Scan for the cell matching the given text and deliver its [x, y] coordinate at center. 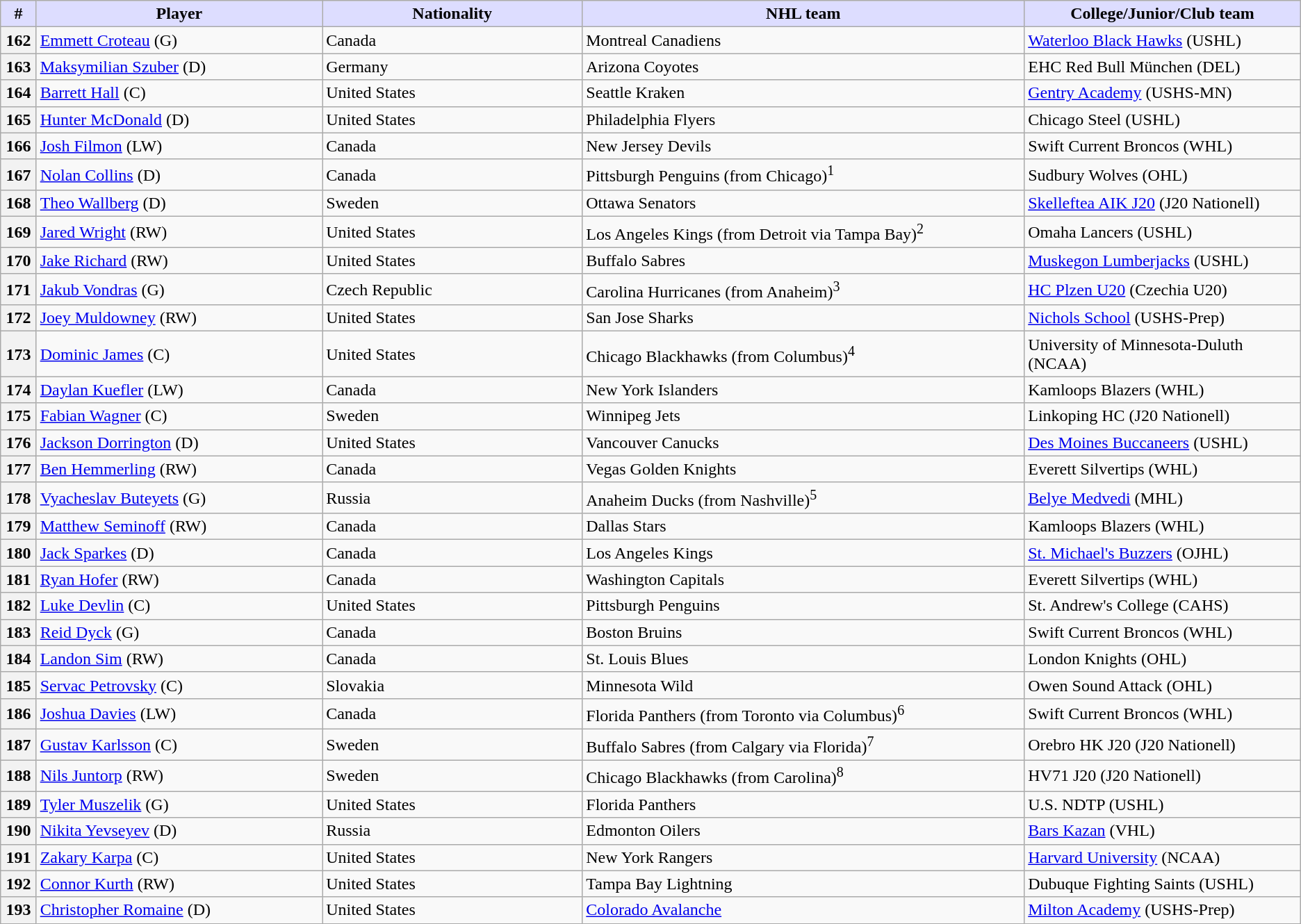
Fabian Wagner (C) [179, 416]
New York Rangers [803, 857]
Jake Richard (RW) [179, 261]
186 [18, 714]
New York Islanders [803, 390]
Colorado Avalanche [803, 910]
Player [179, 14]
163 [18, 67]
Vancouver Canucks [803, 443]
180 [18, 553]
HC Plzen U20 (Czechia U20) [1163, 289]
HV71 J20 (J20 Nationell) [1163, 775]
Dallas Stars [803, 527]
Landon Sim (RW) [179, 659]
181 [18, 579]
Reid Dyck (G) [179, 632]
St. Michael's Buzzers (OJHL) [1163, 553]
Pittsburgh Penguins (from Chicago)1 [803, 175]
Winnipeg Jets [803, 416]
190 [18, 831]
Hunter McDonald (D) [179, 119]
170 [18, 261]
Servac Petrovsky (C) [179, 685]
162 [18, 40]
St. Andrew's College (CAHS) [1163, 606]
Ottawa Senators [803, 204]
184 [18, 659]
183 [18, 632]
Daylan Kuefler (LW) [179, 390]
College/Junior/Club team [1163, 14]
Tyler Muszelik (G) [179, 805]
Muskegon Lumberjacks (USHL) [1163, 261]
Harvard University (NCAA) [1163, 857]
Zakary Karpa (C) [179, 857]
185 [18, 685]
167 [18, 175]
165 [18, 119]
U.S. NDTP (USHL) [1163, 805]
Barrett Hall (C) [179, 93]
Philadelphia Flyers [803, 119]
Montreal Canadiens [803, 40]
NHL team [803, 14]
Florida Panthers (from Toronto via Columbus)6 [803, 714]
Emmett Croteau (G) [179, 40]
Jakub Vondras (G) [179, 289]
St. Louis Blues [803, 659]
Gentry Academy (USHS-MN) [1163, 93]
Jack Sparkes (D) [179, 553]
188 [18, 775]
Bars Kazan (VHL) [1163, 831]
Dominic James (C) [179, 354]
Florida Panthers [803, 805]
Anaheim Ducks (from Nashville)5 [803, 497]
Milton Academy (USHS-Prep) [1163, 910]
Connor Kurth (RW) [179, 884]
Chicago Blackhawks (from Carolina)8 [803, 775]
164 [18, 93]
Nationality [452, 14]
Buffalo Sabres [803, 261]
Omaha Lancers (USHL) [1163, 232]
174 [18, 390]
172 [18, 318]
Chicago Blackhawks (from Columbus)4 [803, 354]
Matthew Seminoff (RW) [179, 527]
Edmonton Oilers [803, 831]
Joey Muldowney (RW) [179, 318]
Gustav Karlsson (C) [179, 745]
Luke Devlin (C) [179, 606]
Waterloo Black Hawks (USHL) [1163, 40]
192 [18, 884]
Boston Bruins [803, 632]
187 [18, 745]
175 [18, 416]
San Jose Sharks [803, 318]
171 [18, 289]
London Knights (OHL) [1163, 659]
Vyacheslav Buteyets (G) [179, 497]
Nolan Collins (D) [179, 175]
Linkoping HC (J20 Nationell) [1163, 416]
Owen Sound Attack (OHL) [1163, 685]
# [18, 14]
Vegas Golden Knights [803, 469]
Minnesota Wild [803, 685]
Ryan Hofer (RW) [179, 579]
Skelleftea AIK J20 (J20 Nationell) [1163, 204]
Carolina Hurricanes (from Anaheim)3 [803, 289]
Tampa Bay Lightning [803, 884]
Maksymilian Szuber (D) [179, 67]
Belye Medvedi (MHL) [1163, 497]
173 [18, 354]
Ben Hemmerling (RW) [179, 469]
Joshua Davies (LW) [179, 714]
Dubuque Fighting Saints (USHL) [1163, 884]
178 [18, 497]
EHC Red Bull München (DEL) [1163, 67]
Czech Republic [452, 289]
Los Angeles Kings [803, 553]
Josh Filmon (LW) [179, 146]
Seattle Kraken [803, 93]
179 [18, 527]
Des Moines Buccaneers (USHL) [1163, 443]
191 [18, 857]
Los Angeles Kings (from Detroit via Tampa Bay)2 [803, 232]
Slovakia [452, 685]
Buffalo Sabres (from Calgary via Florida)7 [803, 745]
Theo Wallberg (D) [179, 204]
Washington Capitals [803, 579]
Jackson Dorrington (D) [179, 443]
177 [18, 469]
University of Minnesota-Duluth (NCAA) [1163, 354]
168 [18, 204]
Christopher Romaine (D) [179, 910]
Orebro HK J20 (J20 Nationell) [1163, 745]
169 [18, 232]
Arizona Coyotes [803, 67]
Chicago Steel (USHL) [1163, 119]
New Jersey Devils [803, 146]
Sudbury Wolves (OHL) [1163, 175]
Jared Wright (RW) [179, 232]
176 [18, 443]
Nikita Yevseyev (D) [179, 831]
Nichols School (USHS-Prep) [1163, 318]
193 [18, 910]
166 [18, 146]
Pittsburgh Penguins [803, 606]
Germany [452, 67]
182 [18, 606]
Nils Juntorp (RW) [179, 775]
189 [18, 805]
